Identify which cell holds the provided text, then report its (x, y) central coordinate. 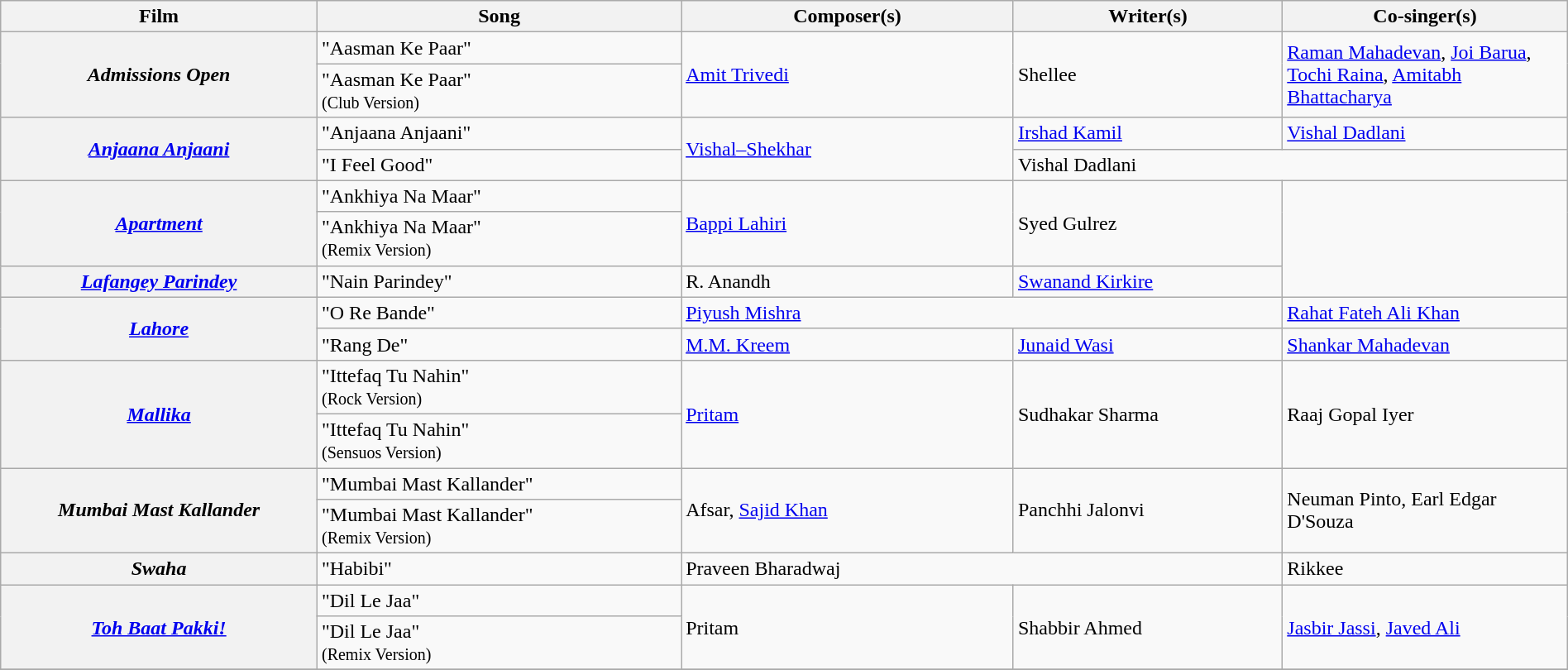
Rikkee (1425, 569)
"Ankhiya Na Maar" (499, 196)
Writer(s) (1148, 17)
Swanand Kirkire (1148, 281)
Bappi Lahiri (848, 223)
"I Feel Good" (499, 165)
Song (499, 17)
"Mumbai Mast Kallander" (499, 484)
"Nain Parindey" (499, 281)
"Dil Le Jaa" (499, 601)
Shabbir Ahmed (1148, 627)
"Aasman Ke Paar"(Club Version) (499, 91)
"Rang De" (499, 344)
"Ittefaq Tu Nahin"(Sensuos Version) (499, 440)
"Habibi" (499, 569)
Rahat Fateh Ali Khan (1425, 313)
"Anjaana Anjaani" (499, 133)
Sudhakar Sharma (1148, 414)
Composer(s) (848, 17)
Anjaana Anjaani (159, 149)
Swaha (159, 569)
Film (159, 17)
Raman Mahadevan, Joi Barua, Tochi Raina, Amitabh Bhattacharya (1425, 74)
Shankar Mahadevan (1425, 344)
"O Re Bande" (499, 313)
Shellee (1148, 74)
Jasbir Jassi, Javed Ali (1425, 627)
M.M. Kreem (848, 344)
Afsar, Sajid Khan (848, 511)
Panchhi Jalonvi (1148, 511)
Syed Gulrez (1148, 223)
Mallika (159, 414)
"Mumbai Mast Kallander"(Remix Version) (499, 526)
Irshad Kamil (1148, 133)
R. Anandh (848, 281)
Toh Baat Pakki! (159, 627)
Vishal–Shekhar (848, 149)
"Dil Le Jaa"(Remix Version) (499, 644)
Junaid Wasi (1148, 344)
Raaj Gopal Iyer (1425, 414)
Admissions Open (159, 74)
Lahore (159, 328)
Mumbai Mast Kallander (159, 511)
Piyush Mishra (982, 313)
Apartment (159, 223)
"Ankhiya Na Maar"(Remix Version) (499, 238)
Amit Trivedi (848, 74)
Lafangey Parindey (159, 281)
Neuman Pinto, Earl Edgar D'Souza (1425, 511)
"Aasman Ke Paar" (499, 48)
"Ittefaq Tu Nahin"(Rock Version) (499, 387)
Praveen Bharadwaj (982, 569)
Co-singer(s) (1425, 17)
